Find where the given text appears and provide that cell's center as (x, y) coordinate. 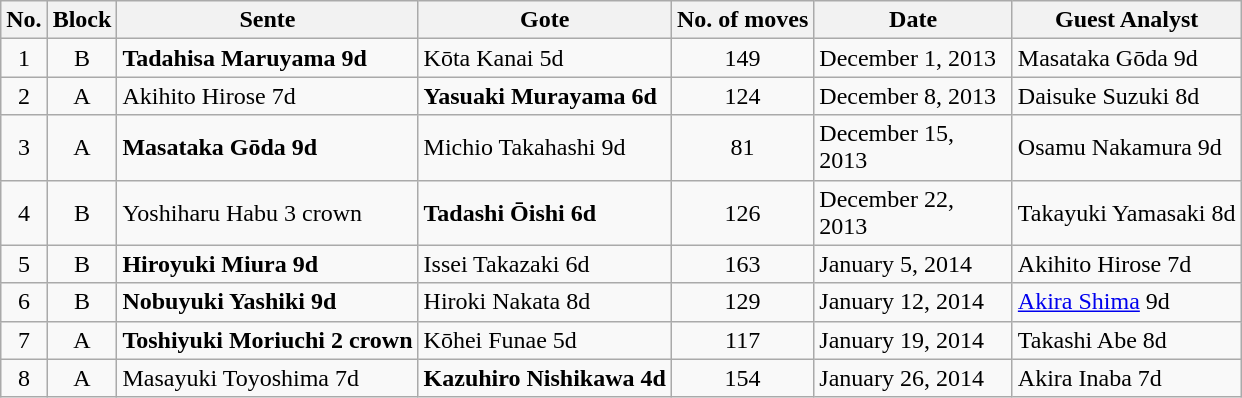
Akira Inaba 7d (1126, 378)
No. of moves (742, 20)
Guest Analyst (1126, 20)
Hiroki Nakata 8d (544, 302)
December 15, 2013 (914, 148)
81 (742, 148)
December 22, 2013 (914, 212)
Sente (268, 20)
December 1, 2013 (914, 58)
December 8, 2013 (914, 96)
Akira Shima 9d (1126, 302)
Daisuke Suzuki 8d (1126, 96)
117 (742, 340)
Osamu Nakamura 9d (1126, 148)
Michio Takahashi 9d (544, 148)
126 (742, 212)
1 (24, 58)
January 26, 2014 (914, 378)
January 12, 2014 (914, 302)
5 (24, 264)
163 (742, 264)
Kōhei Funae 5d (544, 340)
January 19, 2014 (914, 340)
January 5, 2014 (914, 264)
Toshiyuki Moriuchi 2 crown (268, 340)
154 (742, 378)
4 (24, 212)
Takayuki Yamasaki 8d (1126, 212)
Yasuaki Murayama 6d (544, 96)
7 (24, 340)
Yoshiharu Habu 3 crown (268, 212)
129 (742, 302)
Nobuyuki Yashiki 9d (268, 302)
124 (742, 96)
No. (24, 20)
2 (24, 96)
Block (82, 20)
Issei Takazaki 6d (544, 264)
3 (24, 148)
Date (914, 20)
Tadashi Ōishi 6d (544, 212)
149 (742, 58)
Kōta Kanai 5d (544, 58)
Takashi Abe 8d (1126, 340)
6 (24, 302)
Hiroyuki Miura 9d (268, 264)
Tadahisa Maruyama 9d (268, 58)
Gote (544, 20)
Masayuki Toyoshima 7d (268, 378)
8 (24, 378)
Kazuhiro Nishikawa 4d (544, 378)
